Extract the (x, y) coordinate from the center of the cell holding the provided text.  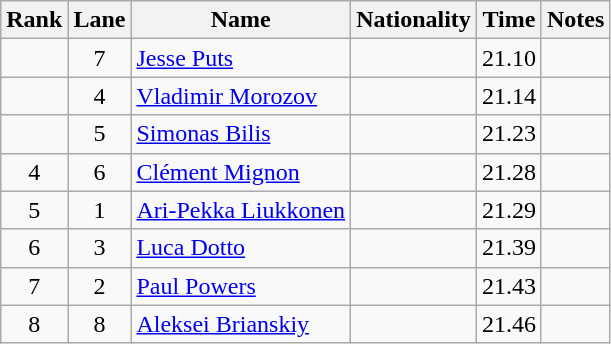
21.43 (508, 286)
21.28 (508, 172)
Lane (100, 20)
Vladimir Morozov (241, 96)
Luca Dotto (241, 248)
Rank (34, 20)
Name (241, 20)
Aleksei Brianskiy (241, 324)
Clément Mignon (241, 172)
21.39 (508, 248)
21.29 (508, 210)
Notes (575, 20)
21.10 (508, 58)
2 (100, 286)
21.23 (508, 134)
Paul Powers (241, 286)
Jesse Puts (241, 58)
Time (508, 20)
Simonas Bilis (241, 134)
21.14 (508, 96)
1 (100, 210)
21.46 (508, 324)
Nationality (414, 20)
Ari-Pekka Liukkonen (241, 210)
3 (100, 248)
